Determine the [x, y] coordinate at the center of the cell enclosing the given text.  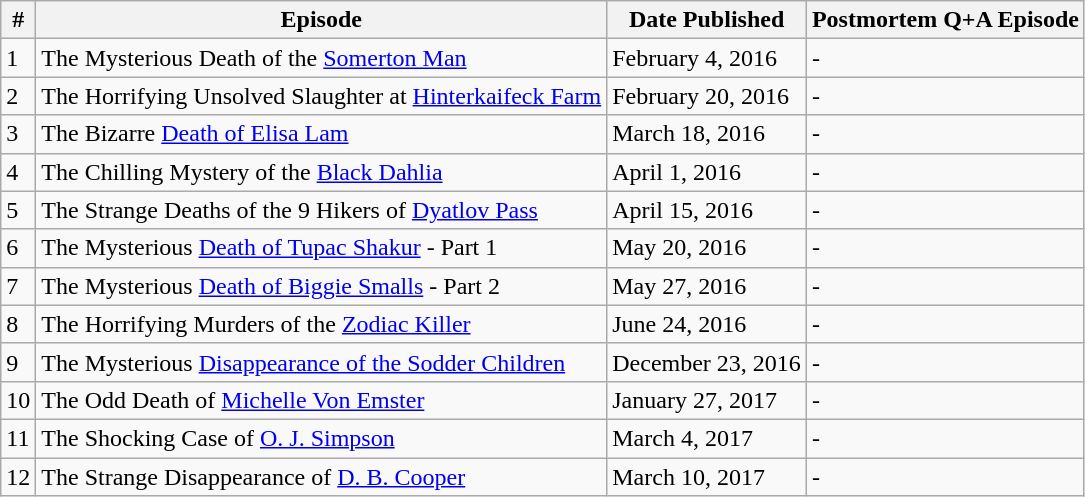
April 15, 2016 [707, 210]
8 [18, 324]
Postmortem Q+A Episode [945, 20]
The Strange Deaths of the 9 Hikers of Dyatlov Pass [322, 210]
The Mysterious Death of the Somerton Man [322, 58]
March 18, 2016 [707, 134]
The Mysterious Disappearance of the Sodder Children [322, 362]
June 24, 2016 [707, 324]
The Horrifying Unsolved Slaughter at Hinterkaifeck Farm [322, 96]
11 [18, 438]
The Horrifying Murders of the Zodiac Killer [322, 324]
March 10, 2017 [707, 477]
March 4, 2017 [707, 438]
The Bizarre Death of Elisa Lam [322, 134]
1 [18, 58]
May 20, 2016 [707, 248]
Date Published [707, 20]
Episode [322, 20]
The Mysterious Death of Biggie Smalls - Part 2 [322, 286]
February 4, 2016 [707, 58]
The Strange Disappearance of D. B. Cooper [322, 477]
4 [18, 172]
The Shocking Case of O. J. Simpson [322, 438]
May 27, 2016 [707, 286]
7 [18, 286]
February 20, 2016 [707, 96]
6 [18, 248]
April 1, 2016 [707, 172]
3 [18, 134]
The Chilling Mystery of the Black Dahlia [322, 172]
5 [18, 210]
2 [18, 96]
December 23, 2016 [707, 362]
The Odd Death of Michelle Von Emster [322, 400]
9 [18, 362]
The Mysterious Death of Tupac Shakur - Part 1 [322, 248]
January 27, 2017 [707, 400]
# [18, 20]
12 [18, 477]
10 [18, 400]
